Output the [X, Y] coordinate of the center of the cell containing the given text.  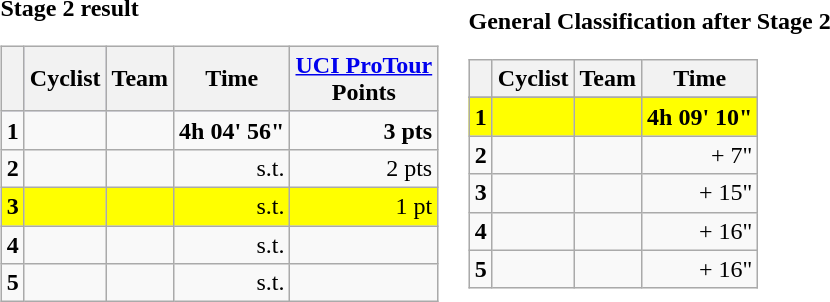
4h 09' 10" [700, 117]
UCI ProTourPoints [364, 78]
2 pts [364, 168]
+ 15" [700, 193]
3 pts [364, 130]
1 pt [364, 206]
4h 04' 56" [232, 130]
+ 7" [700, 155]
